Return (x, y) of the center of cell containing provided text 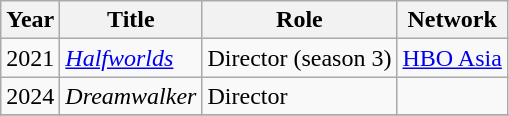
Role (300, 20)
Director (300, 96)
Dreamwalker (131, 96)
Title (131, 20)
2024 (30, 96)
Year (30, 20)
Halfworlds (131, 58)
Network (452, 20)
2021 (30, 58)
Director (season 3) (300, 58)
HBO Asia (452, 58)
